Scan for the cell matching the given text and deliver its (x, y) coordinate at center. 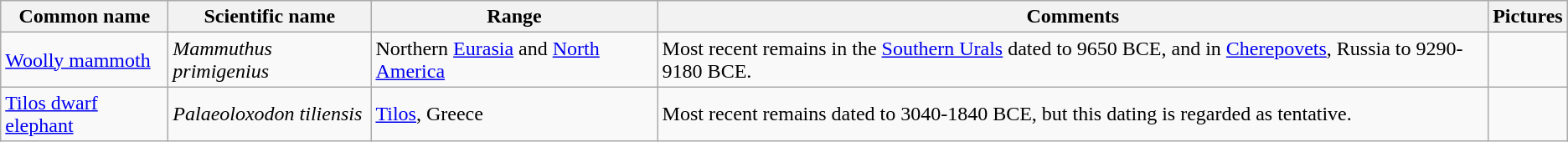
Tilos dwarf elephant (85, 114)
Comments (1073, 17)
Mammuthus primigenius (270, 60)
Range (514, 17)
Pictures (1528, 17)
Tilos, Greece (514, 114)
Woolly mammoth (85, 60)
Northern Eurasia and North America (514, 60)
Scientific name (270, 17)
Most recent remains dated to 3040-1840 BCE, but this dating is regarded as tentative. (1073, 114)
Common name (85, 17)
Most recent remains in the Southern Urals dated to 9650 BCE, and in Cherepovets, Russia to 9290-9180 BCE. (1073, 60)
Palaeoloxodon tiliensis (270, 114)
